Search for the cell housing the specified text and yield its [x, y] center coordinate. 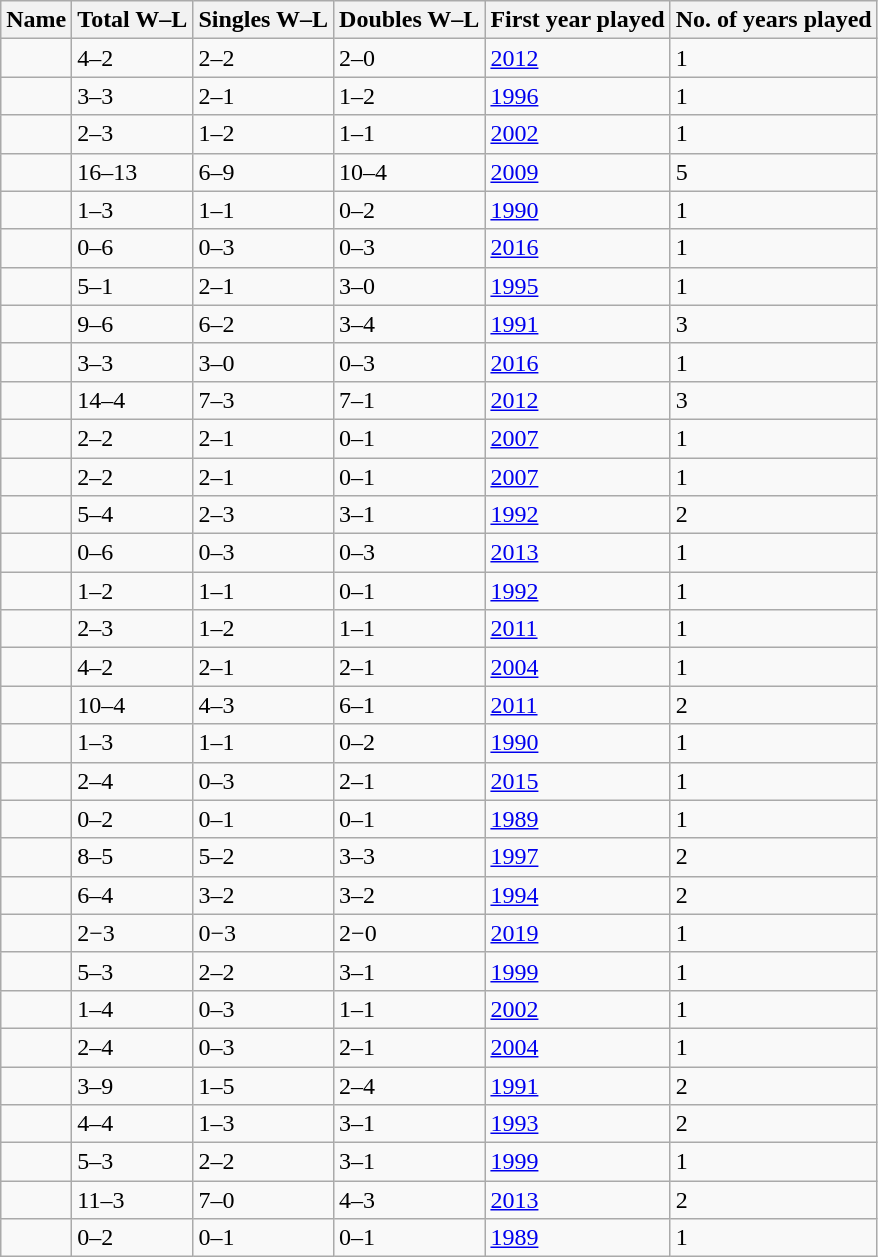
1997 [578, 857]
1994 [578, 895]
No. of years played [774, 20]
Name [36, 20]
5 [774, 172]
7–1 [410, 400]
Total W–L [132, 20]
8–5 [132, 857]
2019 [578, 933]
First year played [578, 20]
16–13 [132, 172]
2−0 [410, 933]
6–2 [264, 324]
3–4 [410, 324]
6–1 [410, 705]
0−3 [264, 933]
2015 [578, 781]
5–4 [132, 515]
1993 [578, 1124]
6–4 [132, 895]
6–9 [264, 172]
5–1 [132, 286]
7–3 [264, 400]
1–4 [132, 1009]
2009 [578, 172]
4–4 [132, 1124]
9–6 [132, 324]
7–0 [264, 1200]
1996 [578, 96]
1995 [578, 286]
2−3 [132, 933]
2–0 [410, 58]
5–2 [264, 857]
3–9 [132, 1085]
11–3 [132, 1200]
14–4 [132, 400]
Singles W–L [264, 20]
1–5 [264, 1085]
Doubles W–L [410, 20]
